Identify which cell holds the provided text, then report its [x, y] central coordinate. 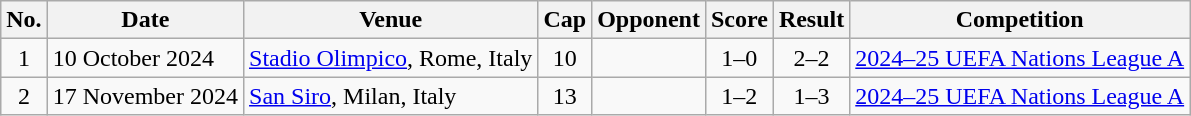
2 [24, 96]
Result [811, 20]
No. [24, 20]
Venue [391, 20]
17 November 2024 [145, 96]
Opponent [649, 20]
2–2 [811, 58]
1–2 [739, 96]
1–3 [811, 96]
San Siro, Milan, Italy [391, 96]
Cap [565, 20]
Stadio Olimpico, Rome, Italy [391, 58]
1–0 [739, 58]
Date [145, 20]
Competition [1020, 20]
10 [565, 58]
10 October 2024 [145, 58]
13 [565, 96]
1 [24, 58]
Score [739, 20]
